Identify which cell holds the provided text, then report its (x, y) central coordinate. 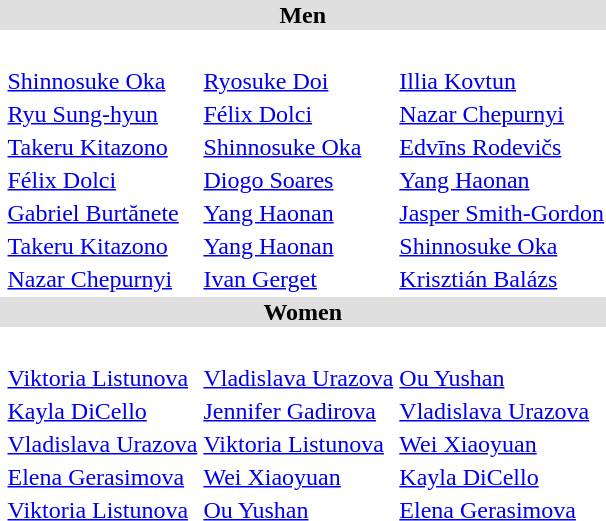
Illia Kovtun (502, 81)
Ou Yushan (502, 378)
Jennifer Gadirova (298, 411)
Ivan Gerget (298, 279)
Ryosuke Doi (298, 81)
Men (302, 15)
Elena Gerasimova (102, 477)
Krisztián Balázs (502, 279)
Ryu Sung-hyun (102, 114)
Edvīns Rodevičs (502, 147)
Women (302, 312)
Diogo Soares (298, 180)
Gabriel Burtănete (102, 213)
Jasper Smith-Gordon (502, 213)
